For the text-containing cell, return its midpoint in (X, Y) coordinate format. 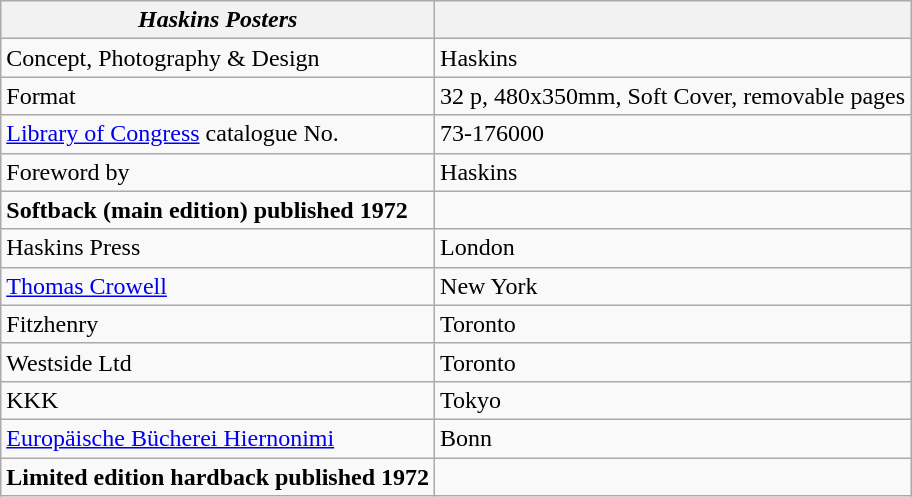
Europäische Bücherei Hiernonimi (218, 438)
Library of Congress catalogue No. (218, 134)
Format (218, 96)
Westside Ltd (218, 362)
Thomas Crowell (218, 286)
Softback (main edition) published 1972 (218, 210)
Concept, Photography & Design (218, 58)
London (673, 248)
Bonn (673, 438)
KKK (218, 400)
New York (673, 286)
Haskins Press (218, 248)
Tokyo (673, 400)
Limited edition hardback published 1972 (218, 477)
Foreword by (218, 172)
Haskins Posters (218, 20)
Fitzhenry (218, 324)
73-176000 (673, 134)
32 p, 480x350mm, Soft Cover, removable pages (673, 96)
